Scan for the cell matching the given text and deliver its [x, y] coordinate at center. 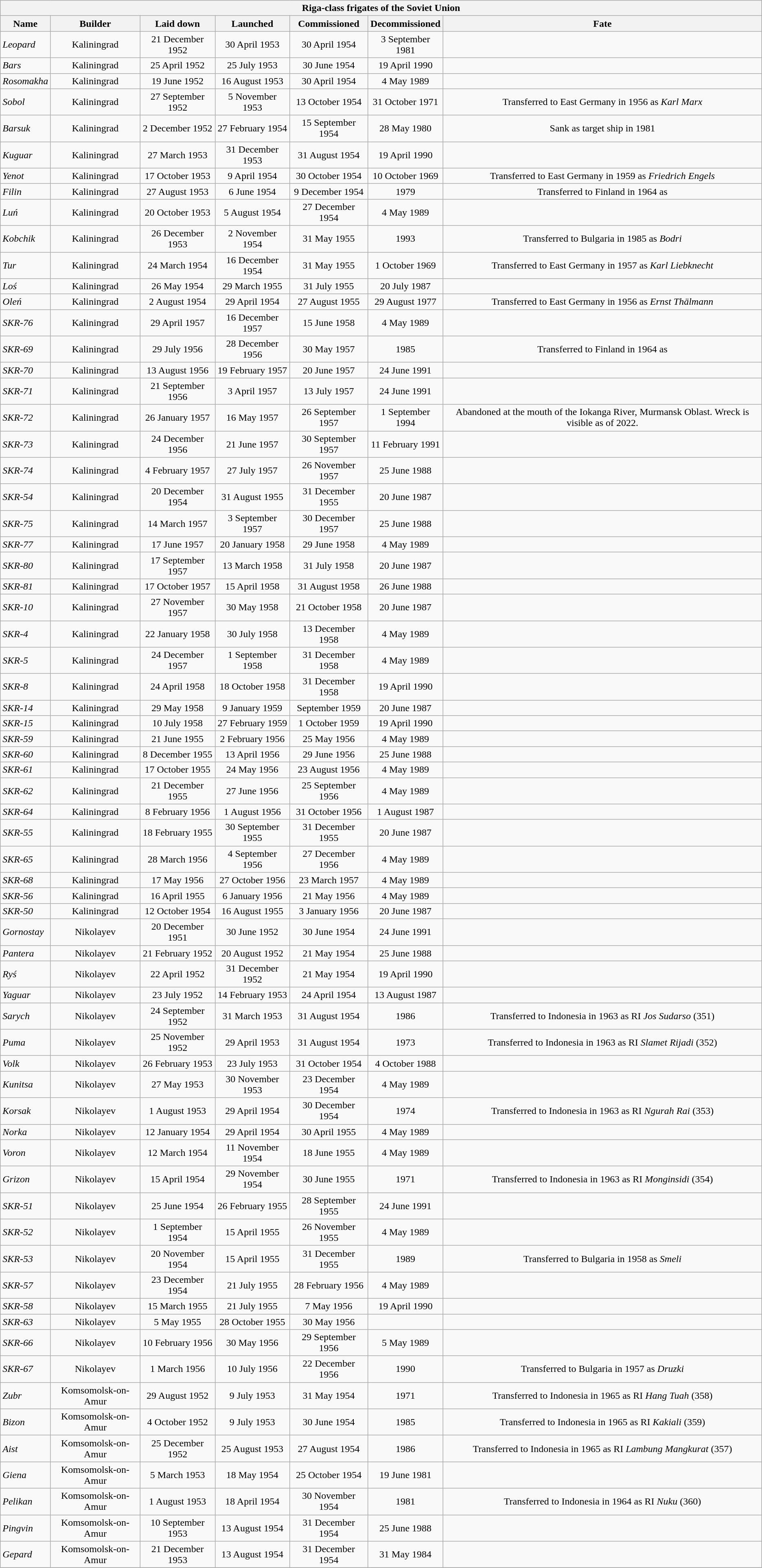
31 October 1954 [329, 1064]
SKR-76 [25, 323]
Laid down [177, 24]
SKR-15 [25, 723]
30 April 1953 [252, 45]
30 October 1954 [329, 176]
Sank as target ship in 1981 [602, 129]
10 February 1956 [177, 1343]
Sarych [25, 1016]
17 September 1957 [177, 566]
17 June 1957 [177, 544]
24 April 1958 [177, 687]
SKR-81 [25, 586]
8 February 1956 [177, 812]
Transferred to Indonesia in 1965 as RI Kakiali (359) [602, 1422]
Transferred to Bulgaria in 1957 as Druzki [602, 1369]
27 March 1953 [177, 155]
24 April 1954 [329, 995]
SKR-52 [25, 1232]
23 March 1957 [329, 880]
28 October 1955 [252, 1322]
1981 [405, 1501]
SKR-8 [25, 687]
28 March 1956 [177, 859]
29 August 1977 [405, 302]
SKR-62 [25, 791]
6 June 1954 [252, 191]
5 August 1954 [252, 212]
17 May 1956 [177, 880]
30 May 1958 [252, 607]
18 April 1954 [252, 1501]
Name [25, 24]
Transferred to Indonesia in 1963 as RI Monginsidi (354) [602, 1179]
27 July 1957 [252, 470]
21 June 1955 [177, 739]
21 December 1953 [177, 1554]
21 September 1956 [177, 391]
26 November 1957 [329, 470]
13 July 1957 [329, 391]
Loś [25, 286]
Kunitsa [25, 1085]
SKR-54 [25, 497]
3 September 1957 [252, 523]
23 August 1956 [329, 770]
Pingvin [25, 1528]
5 May 1989 [405, 1343]
24 December 1956 [177, 444]
31 May 1984 [405, 1554]
29 April 1957 [177, 323]
5 May 1955 [177, 1322]
SKR-80 [25, 566]
25 August 1953 [252, 1448]
28 September 1955 [329, 1206]
22 April 1952 [177, 974]
Pelikan [25, 1501]
17 October 1953 [177, 176]
24 March 1954 [177, 265]
SKR-75 [25, 523]
1 September 1994 [405, 417]
SKR-10 [25, 607]
26 December 1953 [177, 238]
13 October 1954 [329, 102]
27 August 1955 [329, 302]
30 December 1957 [329, 523]
Bars [25, 66]
Launched [252, 24]
Kobchik [25, 238]
2 February 1956 [252, 739]
22 January 1958 [177, 634]
1973 [405, 1042]
SKR-60 [25, 754]
13 December 1958 [329, 634]
2 August 1954 [177, 302]
31 October 1956 [329, 812]
15 June 1958 [329, 323]
1 August 1987 [405, 812]
30 July 1958 [252, 634]
21 February 1952 [177, 953]
20 August 1952 [252, 953]
SKR-66 [25, 1343]
Ryś [25, 974]
Tur [25, 265]
1979 [405, 191]
27 August 1953 [177, 191]
Yenot [25, 176]
27 February 1954 [252, 129]
SKR-53 [25, 1259]
27 May 1953 [177, 1085]
Leopard [25, 45]
21 December 1955 [177, 791]
19 February 1957 [252, 370]
Fate [602, 24]
SKR-63 [25, 1322]
10 July 1958 [177, 723]
1974 [405, 1111]
September 1959 [329, 708]
13 March 1958 [252, 566]
9 January 1959 [252, 708]
31 March 1953 [252, 1016]
29 March 1955 [252, 286]
2 November 1954 [252, 238]
18 May 1954 [252, 1475]
24 December 1957 [177, 661]
Norka [25, 1132]
15 April 1954 [177, 1179]
Transferred to Bulgaria in 1985 as Bodri [602, 238]
3 April 1957 [252, 391]
Transferred to Indonesia in 1964 as RI Nuku (360) [602, 1501]
SKR-56 [25, 895]
28 May 1980 [405, 129]
20 October 1953 [177, 212]
29 May 1958 [177, 708]
25 April 1952 [177, 66]
Puma [25, 1042]
SKR-57 [25, 1285]
27 August 1954 [329, 1448]
Filin [25, 191]
Voron [25, 1153]
14 March 1957 [177, 523]
30 June 1955 [329, 1179]
1990 [405, 1369]
26 November 1955 [329, 1232]
16 August 1953 [252, 81]
SKR-58 [25, 1306]
9 April 1954 [252, 176]
4 October 1952 [177, 1422]
10 September 1953 [177, 1528]
16 May 1957 [252, 417]
12 March 1954 [177, 1153]
28 February 1956 [329, 1285]
3 September 1981 [405, 45]
SKR-55 [25, 832]
20 November 1954 [177, 1259]
20 January 1958 [252, 544]
26 May 1954 [177, 286]
Transferred to East Germany in 1956 as Ernst Thälmann [602, 302]
Commissioned [329, 24]
29 September 1956 [329, 1343]
13 April 1956 [252, 754]
SKR-69 [25, 349]
11 November 1954 [252, 1153]
15 September 1954 [329, 129]
15 April 1958 [252, 586]
26 June 1988 [405, 586]
SKR-67 [25, 1369]
SKR-61 [25, 770]
29 November 1954 [252, 1179]
4 February 1957 [177, 470]
31 August 1955 [252, 497]
25 December 1952 [177, 1448]
SKR-5 [25, 661]
SKR-73 [25, 444]
30 September 1957 [329, 444]
Kuguar [25, 155]
12 October 1954 [177, 911]
Giena [25, 1475]
30 November 1954 [329, 1501]
25 October 1954 [329, 1475]
18 February 1955 [177, 832]
11 February 1991 [405, 444]
Oleń [25, 302]
Gepard [25, 1554]
29 July 1956 [177, 349]
13 August 1987 [405, 995]
31 October 1971 [405, 102]
10 October 1969 [405, 176]
2 December 1952 [177, 129]
24 May 1956 [252, 770]
19 June 1952 [177, 81]
24 September 1952 [177, 1016]
1 October 1969 [405, 265]
4 October 1988 [405, 1064]
Transferred to Indonesia in 1963 as RI Ngurah Rai (353) [602, 1111]
26 September 1957 [329, 417]
Zubr [25, 1395]
Rosomakha [25, 81]
5 March 1953 [177, 1475]
29 April 1953 [252, 1042]
1 August 1956 [252, 812]
25 June 1954 [177, 1206]
28 December 1956 [252, 349]
Transferred to East Germany in 1959 as Friedrich Engels [602, 176]
Sobol [25, 102]
16 December 1954 [252, 265]
13 August 1956 [177, 370]
20 December 1954 [177, 497]
27 December 1956 [329, 859]
25 May 1956 [329, 739]
5 November 1953 [252, 102]
31 July 1955 [329, 286]
27 September 1952 [177, 102]
SKR-14 [25, 708]
Barsuk [25, 129]
29 June 1958 [329, 544]
18 October 1958 [252, 687]
17 October 1955 [177, 770]
16 December 1957 [252, 323]
31 December 1952 [252, 974]
30 November 1953 [252, 1085]
9 December 1954 [329, 191]
SKR-68 [25, 880]
Transferred to Bulgaria in 1958 as Smeli [602, 1259]
SKR-64 [25, 812]
12 January 1954 [177, 1132]
1 September 1954 [177, 1232]
26 February 1955 [252, 1206]
30 May 1957 [329, 349]
Bizon [25, 1422]
29 August 1952 [177, 1395]
Transferred to East Germany in 1957 as Karl Liebknecht [602, 265]
25 November 1952 [177, 1042]
SKR-4 [25, 634]
31 July 1958 [329, 566]
SKR-72 [25, 417]
6 January 1956 [252, 895]
Grizon [25, 1179]
23 July 1952 [177, 995]
18 June 1955 [329, 1153]
Transferred to Indonesia in 1965 as RI Hang Tuah (358) [602, 1395]
7 May 1956 [329, 1306]
20 June 1957 [329, 370]
1 October 1959 [329, 723]
19 June 1981 [405, 1475]
31 May 1954 [329, 1395]
30 December 1954 [329, 1111]
27 February 1959 [252, 723]
25 July 1953 [252, 66]
26 February 1953 [177, 1064]
SKR-50 [25, 911]
10 July 1956 [252, 1369]
15 March 1955 [177, 1306]
25 September 1956 [329, 791]
30 September 1955 [252, 832]
Gornostay [25, 932]
31 December 1953 [252, 155]
Transferred to Indonesia in 1965 as RI Lambung Mangkurat (357) [602, 1448]
4 September 1956 [252, 859]
Volk [25, 1064]
27 November 1957 [177, 607]
21 June 1957 [252, 444]
Luń [25, 212]
1 September 1958 [252, 661]
16 April 1955 [177, 895]
21 May 1956 [329, 895]
23 July 1953 [252, 1064]
Decommissioned [405, 24]
Transferred to East Germany in 1956 as Karl Marx [602, 102]
14 February 1953 [252, 995]
SKR-51 [25, 1206]
1989 [405, 1259]
SKR-65 [25, 859]
SKR-70 [25, 370]
Riga-class frigates of the Soviet Union [381, 8]
20 December 1951 [177, 932]
26 January 1957 [177, 417]
Yaguar [25, 995]
20 July 1987 [405, 286]
SKR-59 [25, 739]
21 October 1958 [329, 607]
22 December 1956 [329, 1369]
27 October 1956 [252, 880]
17 October 1957 [177, 586]
29 June 1956 [329, 754]
27 June 1956 [252, 791]
3 January 1956 [329, 911]
8 December 1955 [177, 754]
27 December 1954 [329, 212]
Korsak [25, 1111]
Transferred to Indonesia in 1963 as RI Jos Sudarso (351) [602, 1016]
SKR-71 [25, 391]
Aist [25, 1448]
1993 [405, 238]
Pantera [25, 953]
1 March 1956 [177, 1369]
16 August 1955 [252, 911]
30 June 1952 [252, 932]
21 December 1952 [177, 45]
Builder [95, 24]
Abandoned at the mouth of the Iokanga River, Murmansk Oblast. Wreck is visible as of 2022. [602, 417]
31 August 1958 [329, 586]
30 April 1955 [329, 1132]
SKR-74 [25, 470]
Transferred to Indonesia in 1963 as RI Slamet Rijadi (352) [602, 1042]
SKR-77 [25, 544]
